Locate the cell with the specified text and output its (x, y) center coordinate. 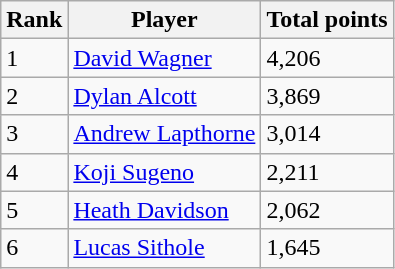
David Wagner (164, 58)
4 (34, 172)
3,014 (327, 134)
3 (34, 134)
Lucas Sithole (164, 248)
Koji Sugeno (164, 172)
5 (34, 210)
6 (34, 248)
Heath Davidson (164, 210)
Andrew Lapthorne (164, 134)
Dylan Alcott (164, 96)
Rank (34, 20)
3,869 (327, 96)
2,062 (327, 210)
2 (34, 96)
1 (34, 58)
4,206 (327, 58)
1,645 (327, 248)
2,211 (327, 172)
Player (164, 20)
Total points (327, 20)
